Return the [x, y] coordinate for the center point of the cell that contains the specified text.  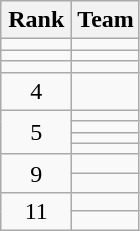
5 [36, 132]
Rank [36, 20]
Team [106, 20]
9 [36, 173]
4 [36, 91]
11 [36, 211]
